Determine the (x, y) coordinate at the center of the cell enclosing the given text.  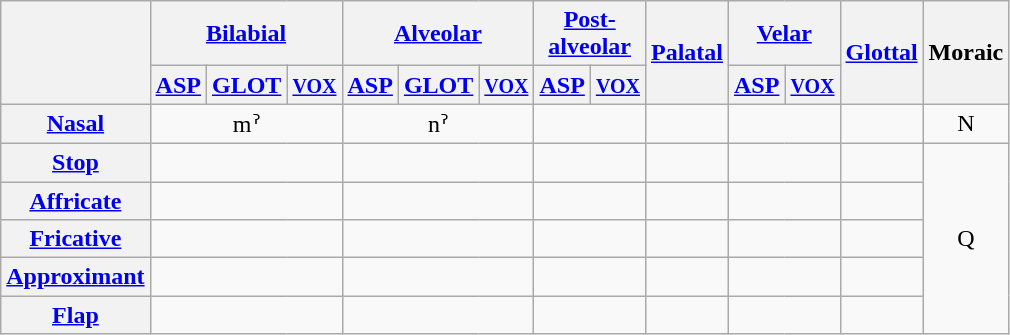
Moraic (966, 52)
nˀ (438, 124)
Alveolar (438, 34)
Palatal (686, 52)
Bilabial (246, 34)
Velar (785, 34)
Stop (76, 162)
Glottal (882, 52)
Affricate (76, 201)
Post-alveolar (590, 34)
Approximant (76, 277)
Q (966, 238)
Nasal (76, 124)
N (966, 124)
mˀ (246, 124)
Fricative (76, 239)
Flap (76, 315)
